Provide the [X, Y] coordinate of the cell's center where the given text is located.  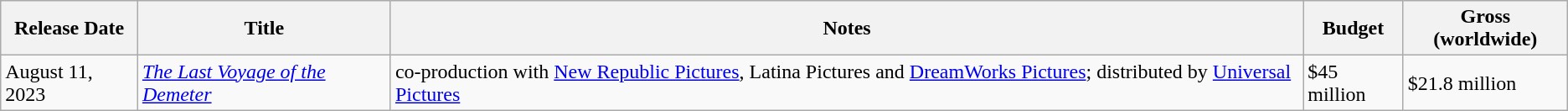
Budget [1354, 29]
August 11, 2023 [70, 82]
Release Date [70, 29]
Gross (worldwide) [1485, 29]
Title [264, 29]
$21.8 million [1485, 82]
Notes [846, 29]
$45 million [1354, 82]
The Last Voyage of the Demeter [264, 82]
co-production with New Republic Pictures, Latina Pictures and DreamWorks Pictures; distributed by Universal Pictures [846, 82]
